Pinpoint the cell where the given text exists, returning its [x, y] midpoint coordinate. 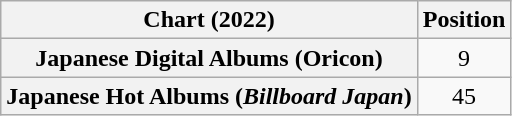
Japanese Digital Albums (Oricon) [209, 58]
Japanese Hot Albums (Billboard Japan) [209, 96]
Position [464, 20]
9 [464, 58]
Chart (2022) [209, 20]
45 [464, 96]
